From the cell containing the given text, extract its center point as (X, Y) coordinate. 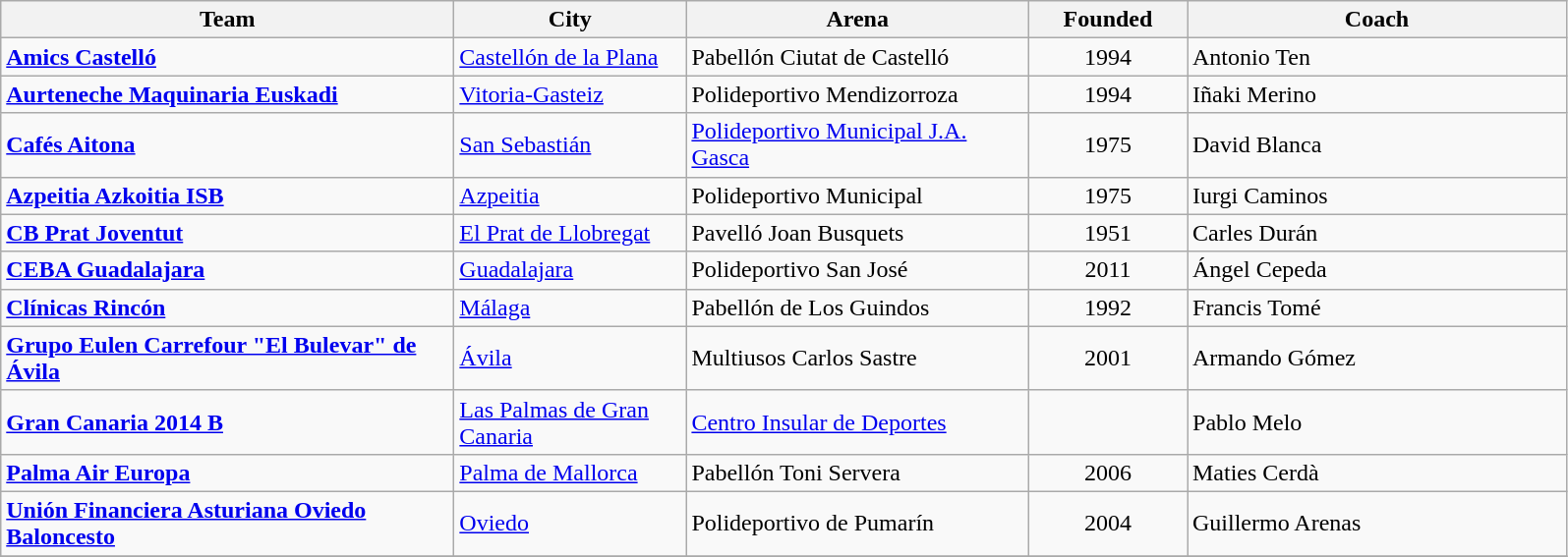
Carles Durán (1377, 233)
2006 (1107, 473)
Centro Insular de Deportes (857, 422)
Ávila (570, 358)
Pabellón Toni Servera (857, 473)
Unión Financiera Asturiana Oviedo Baloncesto (228, 523)
Polideportivo San José (857, 270)
Polideportivo Municipal (857, 195)
Azpeitia (570, 195)
Las Palmas de Gran Canaria (570, 422)
Guadalajara (570, 270)
El Prat de Llobregat (570, 233)
2004 (1107, 523)
David Blanca (1377, 145)
Castellón de la Plana (570, 57)
Antonio Ten (1377, 57)
Pabellón Ciutat de Castelló (857, 57)
Multiusos Carlos Sastre (857, 358)
Founded (1107, 20)
Amics Castelló (228, 57)
2011 (1107, 270)
Polideportivo Municipal J.A. Gasca (857, 145)
Ángel Cepeda (1377, 270)
Pabellón de Los Guindos (857, 307)
Arena (857, 20)
1992 (1107, 307)
Polideportivo de Pumarín (857, 523)
Armando Gómez (1377, 358)
Oviedo (570, 523)
Iurgi Caminos (1377, 195)
San Sebastián (570, 145)
Málaga (570, 307)
Aurteneche Maquinaria Euskadi (228, 94)
Francis Tomé (1377, 307)
Cafés Aitona (228, 145)
1951 (1107, 233)
CB Prat Joventut (228, 233)
Iñaki Merino (1377, 94)
Guillermo Arenas (1377, 523)
Gran Canaria 2014 B (228, 422)
Palma de Mallorca (570, 473)
Team (228, 20)
City (570, 20)
Azpeitia Azkoitia ISB (228, 195)
Vitoria-Gasteiz (570, 94)
Pablo Melo (1377, 422)
Palma Air Europa (228, 473)
CEBA Guadalajara (228, 270)
Pavelló Joan Busquets (857, 233)
Grupo Eulen Carrefour "El Bulevar" de Ávila (228, 358)
Coach (1377, 20)
Clínicas Rincón (228, 307)
Polideportivo Mendizorroza (857, 94)
2001 (1107, 358)
Maties Cerdà (1377, 473)
